Identify which cell holds the provided text, then report its [x, y] central coordinate. 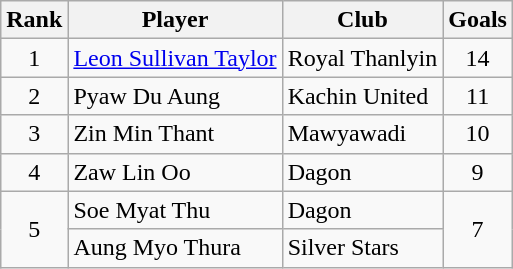
2 [34, 96]
11 [478, 96]
5 [34, 229]
10 [478, 134]
Leon Sullivan Taylor [175, 58]
Rank [34, 20]
14 [478, 58]
Club [362, 20]
Royal Thanlyin [362, 58]
Silver Stars [362, 248]
1 [34, 58]
Zaw Lin Oo [175, 172]
Kachin United [362, 96]
Aung Myo Thura [175, 248]
9 [478, 172]
Goals [478, 20]
3 [34, 134]
Pyaw Du Aung [175, 96]
Zin Min Thant [175, 134]
Player [175, 20]
4 [34, 172]
Mawyawadi [362, 134]
7 [478, 229]
Soe Myat Thu [175, 210]
